Identify which cell holds the provided text, then report its (X, Y) central coordinate. 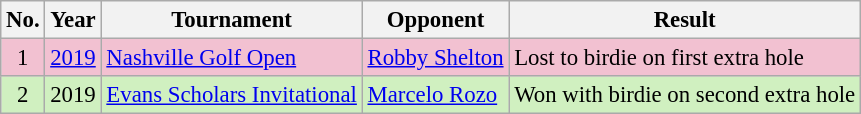
2 (23, 95)
Evans Scholars Invitational (232, 95)
Opponent (436, 20)
Lost to birdie on first extra hole (685, 58)
Won with birdie on second extra hole (685, 95)
Result (685, 20)
Tournament (232, 20)
No. (23, 20)
Marcelo Rozo (436, 95)
1 (23, 58)
Robby Shelton (436, 58)
Nashville Golf Open (232, 58)
Year (73, 20)
